Pinpoint the cell where the given text exists, returning its (x, y) midpoint coordinate. 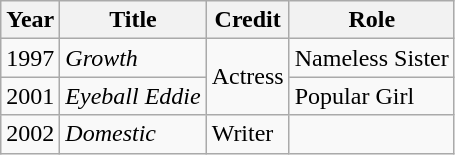
Growth (133, 58)
Role (372, 20)
Actress (248, 77)
Nameless Sister (372, 58)
Year (30, 20)
Eyeball Eddie (133, 96)
Domestic (133, 134)
Popular Girl (372, 96)
Writer (248, 134)
Credit (248, 20)
1997 (30, 58)
2001 (30, 96)
Title (133, 20)
2002 (30, 134)
